Find where the given text appears and provide that cell's center as [X, Y] coordinate. 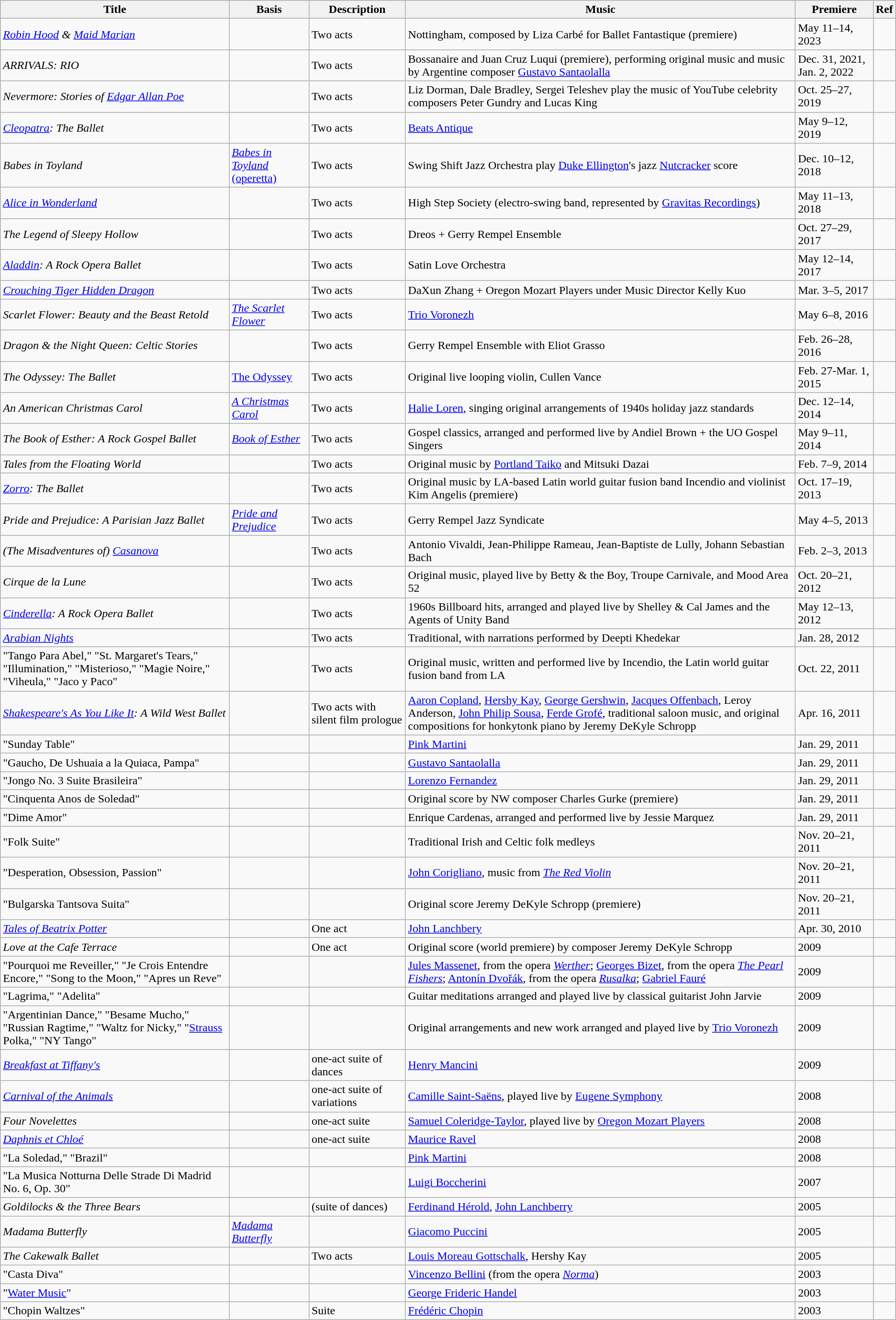
Ref [885, 10]
Original score (world premiere) by composer Jeremy DeKyle Schropp [600, 947]
May 12–14, 2017 [834, 265]
The Odyssey: The Ballet [115, 376]
Arabian Nights [115, 638]
Guitar meditations arranged and played live by classical guitarist John Jarvie [600, 996]
"Desperation, Obsession, Passion" [115, 873]
Gospel classics, arranged and performed live by Andiel Brown + the UO Gospel Singers [600, 440]
Title [115, 10]
May 12–13, 2012 [834, 613]
Original music, played live by Betty & the Boy, Troupe Carnivale, and Mood Area 52 [600, 582]
May 11–13, 2018 [834, 203]
"Cinquenta Anos de Soledad" [115, 799]
Luigi Boccherini [600, 1182]
Henry Mancini [600, 1065]
Description [357, 10]
Pride and Prejudice [269, 520]
May 6–8, 2016 [834, 314]
Love at the Cafe Terrace [115, 947]
"Chopin Waltzes" [115, 1311]
Dragon & the Night Queen: Celtic Stories [115, 346]
Dreos + Gerry Rempel Ensemble [600, 234]
Louis Moreau Gottschalk, Hershy Kay [600, 1256]
Swing Shift Jazz Orchestra play Duke Ellington's jazz Nutcracker score [600, 165]
Dec. 10–12, 2018 [834, 165]
Beats Antique [600, 127]
"Tango Para Abel," "St. Margaret's Tears," "Illumination," "Misterioso," "Magie Noire," "Viheula," "Jaco y Paco" [115, 669]
Original arrangements and new work arranged and played live by Trio Voronezh [600, 1027]
Shakespeare's As You Like It: A Wild West Ballet [115, 713]
The Cakewalk Ballet [115, 1256]
Vincenzo Bellini (from the opera Norma) [600, 1275]
Scarlet Flower: Beauty and the Beast Retold [115, 314]
A Christmas Carol [269, 408]
Nottingham, composed by Liza Carbé for Ballet Fantastique (premiere) [600, 34]
Satin Love Orchestra [600, 265]
Aladdin: A Rock Opera Ballet [115, 265]
ARRIVALS: RIO [115, 65]
Liz Dorman, Dale Bradley, Sergei Teleshev play the music of YouTube celebrity composers Peter Gundry and Lucas King [600, 97]
The Book of Esther: A Rock Gospel Ballet [115, 440]
2007 [834, 1182]
Antonio Vivaldi, Jean-Philippe Rameau, Jean-Baptiste de Lully, Johann Sebastian Bach [600, 551]
"La Soledad," "Brazil" [115, 1157]
Oct. 20–21, 2012 [834, 582]
Tales from the Floating World [115, 464]
Music [600, 10]
Feb. 2–3, 2013 [834, 551]
Basis [269, 10]
The Legend of Sleepy Hollow [115, 234]
Daphnis et Chloé [115, 1139]
Gerry Rempel Jazz Syndicate [600, 520]
one-act suite of dances [357, 1065]
An American Christmas Carol [115, 408]
"La Musica Notturna Delle Strade Di Madrid No. 6, Op. 30" [115, 1182]
"Folk Suite" [115, 842]
May 9–12, 2019 [834, 127]
Halie Loren, singing original arrangements of 1940s holiday jazz standards [600, 408]
Giacomo Puccini [600, 1231]
George Frideric Handel [600, 1293]
Tales of Beatrix Potter [115, 929]
May 9–11, 2014 [834, 440]
Crouching Tiger Hidden Dragon [115, 290]
Frédéric Chopin [600, 1311]
Original music by LA-based Latin world guitar fusion band Incendio and violinist Kim Angelis (premiere) [600, 488]
"Lagrima," "Adelita" [115, 996]
Original music by Portland Taiko and Mitsuki Dazai [600, 464]
"Pourquoi me Reveiller," "Je Crois Entendre Encore," "Song to the Moon," "Apres un Reve" [115, 972]
The Odyssey [269, 376]
Gustavo Santaolalla [600, 762]
Zorro: The Ballet [115, 488]
Oct. 27–29, 2017 [834, 234]
Samuel Coleridge-Taylor, played live by Oregon Mozart Players [600, 1121]
Camille Saint-Saëns, played live by Eugene Symphony [600, 1096]
Four Novelettes [115, 1121]
Dec. 12–14, 2014 [834, 408]
Traditional Irish and Celtic folk medleys [600, 842]
John Lanchbery [600, 929]
"Jongo No. 3 Suite Brasileira" [115, 780]
Cirque de la Lune [115, 582]
Two acts with silent film prologue [357, 713]
Pride and Prejudice: A Parisian Jazz Ballet [115, 520]
Apr. 30, 2010 [834, 929]
May 4–5, 2013 [834, 520]
Feb. 26–28, 2016 [834, 346]
Mar. 3–5, 2017 [834, 290]
Maurice Ravel [600, 1139]
"Sunday Table" [115, 744]
Original score by NW composer Charles Gurke (premiere) [600, 799]
Babes in Toyland (operetta) [269, 165]
Jan. 28, 2012 [834, 638]
Trio Voronezh [600, 314]
Oct. 22, 2011 [834, 669]
(The Misadventures of) Casanova [115, 551]
Apr. 16, 2011 [834, 713]
"Dime Amor" [115, 817]
Breakfast at Tiffany's [115, 1065]
"Water Music" [115, 1293]
Feb. 7–9, 2014 [834, 464]
"Bulgarska Tantsova Suita" [115, 904]
Carnival of the Animals [115, 1096]
May 11–14, 2023 [834, 34]
"Argentinian Dance," "Besame Mucho," "Russian Ragtime," "Waltz for Nicky," "Strauss Polka," "NY Tango" [115, 1027]
DaXun Zhang + Oregon Mozart Players under Music Director Kelly Kuo [600, 290]
Robin Hood & Maid Marian [115, 34]
(suite of dances) [357, 1207]
Traditional, with narrations performed by Deepti Khedekar [600, 638]
Dec. 31, 2021, Jan. 2, 2022 [834, 65]
Original live looping violin, Cullen Vance [600, 376]
Lorenzo Fernandez [600, 780]
Cleopatra: The Ballet [115, 127]
Bossanaire and Juan Cruz Luqui (premiere), performing original music and music by Argentine composer Gustavo Santaolalla [600, 65]
Oct. 25–27, 2019 [834, 97]
Cinderella: A Rock Opera Ballet [115, 613]
Book of Esther [269, 440]
Enrique Cardenas, arranged and performed live by Jessie Marquez [600, 817]
Jules Massenet, from the opera Werther; Georges Bizet, from the opera The Pearl Fishers; Antonín Dvořák, from the opera Rusalka; Gabriel Fauré [600, 972]
The Scarlet Flower [269, 314]
Original music, written and performed live by Incendio, the Latin world guitar fusion band from LA [600, 669]
Feb. 27-Mar. 1, 2015 [834, 376]
Goldilocks & the Three Bears [115, 1207]
1960s Billboard hits, arranged and played live by Shelley & Cal James and the Agents of Unity Band [600, 613]
High Step Society (electro-swing band, represented by Gravitas Recordings) [600, 203]
Suite [357, 1311]
Premiere [834, 10]
Alice in Wonderland [115, 203]
one-act suite of variations [357, 1096]
"Casta Diva" [115, 1275]
Babes in Toyland [115, 165]
"Gaucho, De Ushuaia a la Quiaca, Pampa" [115, 762]
Gerry Rempel Ensemble with Eliot Grasso [600, 346]
Original score Jeremy DeKyle Schropp (premiere) [600, 904]
John Corigliano, music from The Red Violin [600, 873]
Nevermore: Stories of Edgar Allan Poe [115, 97]
Ferdinand Hérold, John Lanchberry [600, 1207]
Oct. 17–19, 2013 [834, 488]
